Return (X, Y) of the center of cell containing provided text 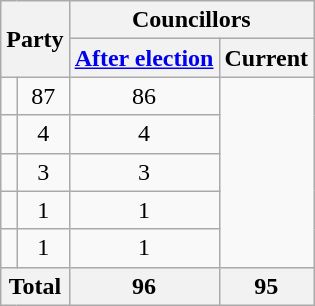
96 (144, 286)
86 (144, 96)
Councillors (191, 20)
After election (144, 58)
Current (266, 58)
95 (266, 286)
Party (35, 39)
87 (43, 96)
Total (35, 286)
